Determine the [X, Y] coordinate at the center of the cell enclosing the given text.  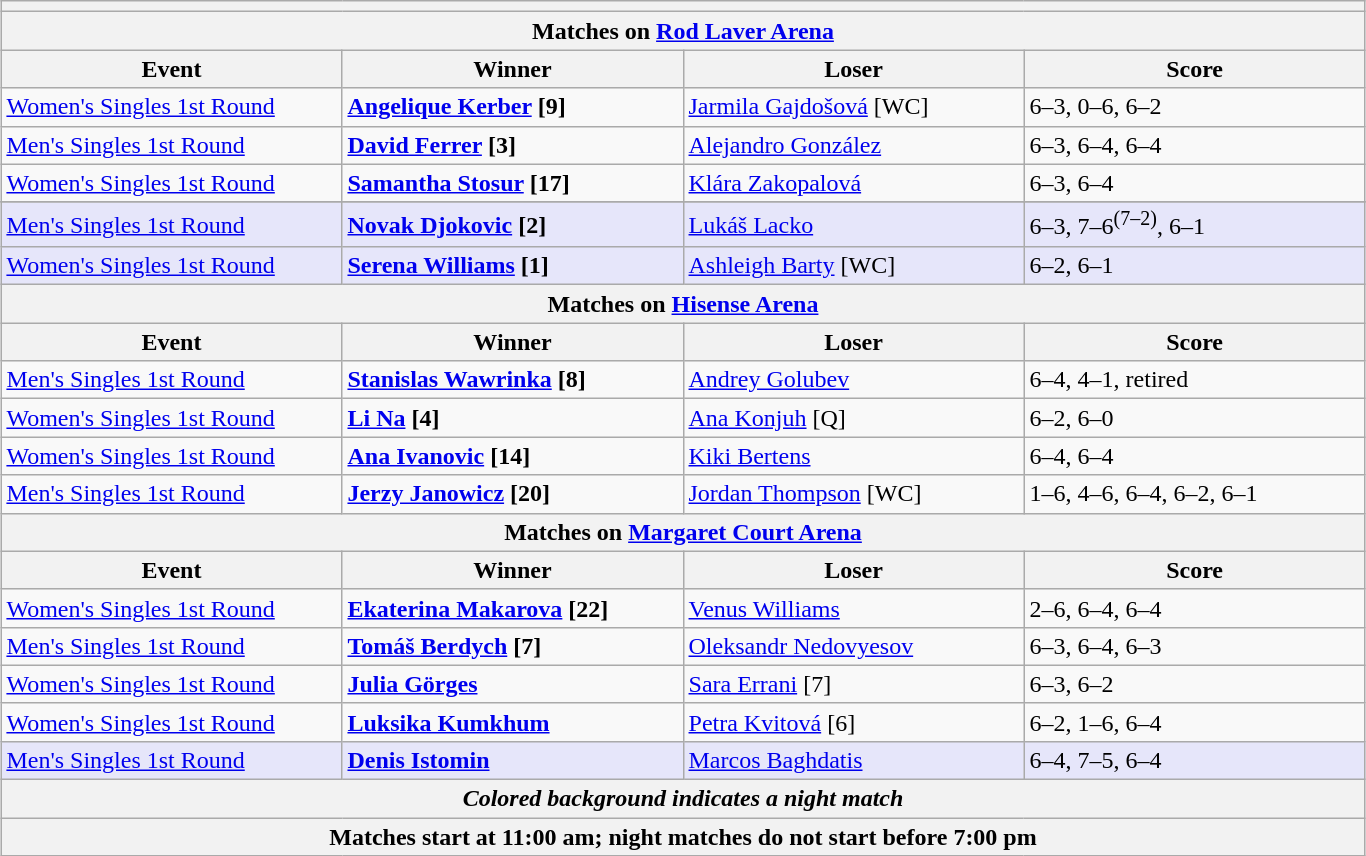
Li Na [4] [512, 418]
6–2, 6–0 [1194, 418]
Andrey Golubev [854, 380]
Jordan Thompson [WC] [854, 494]
David Ferrer [3] [512, 145]
Stanislas Wawrinka [8] [512, 380]
6–3, 7–6(7–2), 6–1 [1194, 224]
6–3, 6–4 [1194, 183]
Oleksandr Nedovyesov [854, 646]
Ana Ivanovic [14] [512, 456]
Luksika Kumkhum [512, 722]
6–3, 0–6, 6–2 [1194, 107]
Matches start at 11:00 am; night matches do not start before 7:00 pm [683, 837]
Serena Williams [1] [512, 266]
Ekaterina Makarova [22] [512, 608]
Angelique Kerber [9] [512, 107]
6–3, 6–4, 6–4 [1194, 145]
6–4, 4–1, retired [1194, 380]
Colored background indicates a night match [683, 799]
Kiki Bertens [854, 456]
Petra Kvitová [6] [854, 722]
Julia Görges [512, 684]
Tomáš Berdych [7] [512, 646]
1–6, 4–6, 6–4, 6–2, 6–1 [1194, 494]
Ana Konjuh [Q] [854, 418]
Jarmila Gajdošová [WC] [854, 107]
Klára Zakopalová [854, 183]
6–4, 7–5, 6–4 [1194, 760]
6–3, 6–4, 6–3 [1194, 646]
Matches on Hisense Arena [683, 304]
Jerzy Janowicz [20] [512, 494]
6–2, 1–6, 6–4 [1194, 722]
Denis Istomin [512, 760]
Marcos Baghdatis [854, 760]
Matches on Rod Laver Arena [683, 31]
6–3, 6–2 [1194, 684]
Samantha Stosur [17] [512, 183]
Novak Djokovic [2] [512, 224]
6–2, 6–1 [1194, 266]
2–6, 6–4, 6–4 [1194, 608]
Ashleigh Barty [WC] [854, 266]
Lukáš Lacko [854, 224]
Sara Errani [7] [854, 684]
Matches on Margaret Court Arena [683, 532]
Venus Williams [854, 608]
6–4, 6–4 [1194, 456]
Alejandro González [854, 145]
